Pinpoint the cell where the given text exists, returning its [X, Y] midpoint coordinate. 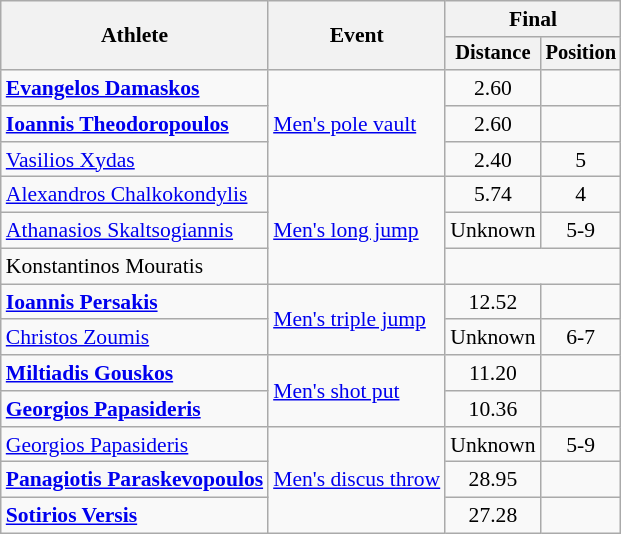
6-7 [581, 338]
Ioannis Theodoropoulos [134, 124]
Men's shot put [356, 390]
Position [581, 54]
5.74 [492, 195]
Christos Zoumis [134, 338]
Vasilios Xydas [134, 160]
Athanasios Skaltsogiannis [134, 231]
4 [581, 195]
Men's long jump [356, 230]
11.20 [492, 373]
Men's triple jump [356, 320]
Men's pole vault [356, 124]
27.28 [492, 516]
Alexandros Chalkokondylis [134, 195]
Event [356, 36]
Evangelos Damaskos [134, 88]
Konstantinos Mouratis [134, 267]
Ioannis Persakis [134, 302]
10.36 [492, 409]
Distance [492, 54]
Athlete [134, 36]
Men's discus throw [356, 480]
Sotirios Versis [134, 516]
12.52 [492, 302]
28.95 [492, 480]
Panagiotis Paraskevopoulos [134, 480]
Miltiadis Gouskos [134, 373]
Final [533, 19]
2.40 [492, 160]
5 [581, 160]
